Extract the (x, y) coordinate from the center of the cell holding the provided text.  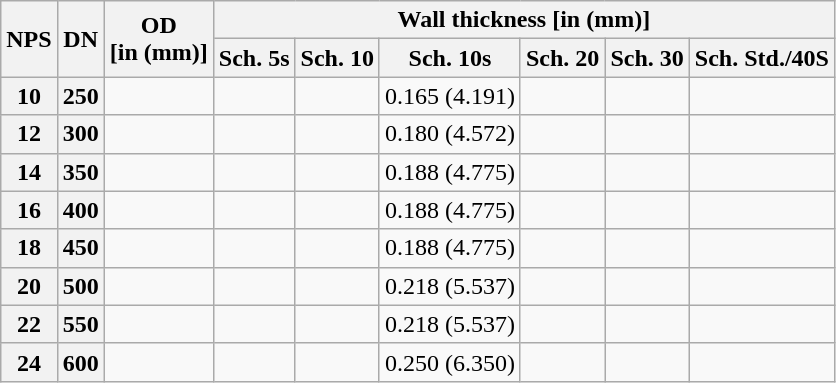
18 (29, 248)
Sch. 20 (562, 58)
350 (80, 172)
20 (29, 286)
Sch. Std./40S (762, 58)
500 (80, 286)
16 (29, 210)
Wall thickness [in (mm)] (524, 20)
600 (80, 362)
0.180 (4.572) (450, 134)
24 (29, 362)
400 (80, 210)
OD[in (mm)] (158, 39)
0.165 (4.191) (450, 96)
300 (80, 134)
Sch. 5s (254, 58)
0.250 (6.350) (450, 362)
12 (29, 134)
NPS (29, 39)
550 (80, 324)
450 (80, 248)
DN (80, 39)
10 (29, 96)
14 (29, 172)
Sch. 10s (450, 58)
250 (80, 96)
Sch. 10 (337, 58)
Sch. 30 (647, 58)
22 (29, 324)
